Scan for the cell matching the given text and deliver its (x, y) coordinate at center. 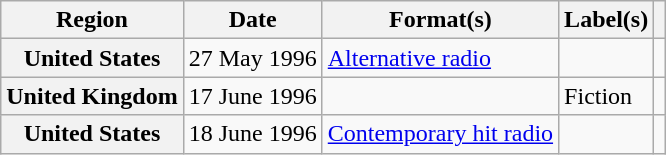
Contemporary hit radio (440, 134)
Format(s) (440, 20)
Fiction (606, 96)
17 June 1996 (252, 96)
United Kingdom (92, 96)
18 June 1996 (252, 134)
Region (92, 20)
Alternative radio (440, 58)
Date (252, 20)
27 May 1996 (252, 58)
Label(s) (606, 20)
